Return the (x, y) coordinate for the center point of the cell that contains the specified text.  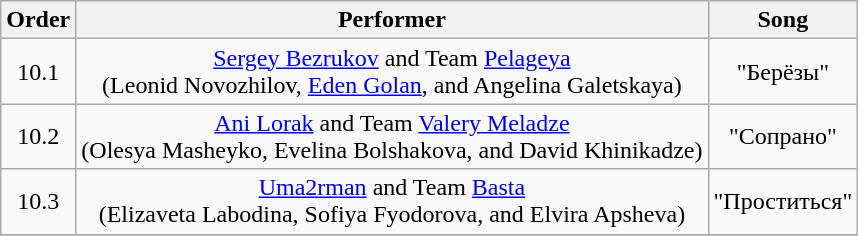
10.1 (38, 72)
Order (38, 20)
"Берёзы" (783, 72)
Ani Lorak and Team Valery Meladze (Olesya Masheyko, Evelina Bolshakova, and David Khinikadze) (392, 136)
Performer (392, 20)
Uma2rman and Team Basta (Elizaveta Labodina, Sofiya Fyodorova, and Elvira Apsheva) (392, 202)
10.3 (38, 202)
"Сопрано" (783, 136)
"Проститься" (783, 202)
10.2 (38, 136)
Song (783, 20)
Sergey Bezrukov and Team Pelageya (Leonid Novozhilov, Eden Golan, and Angelina Galetskaya) (392, 72)
